Extract the [X, Y] coordinate from the center of the cell holding the provided text.  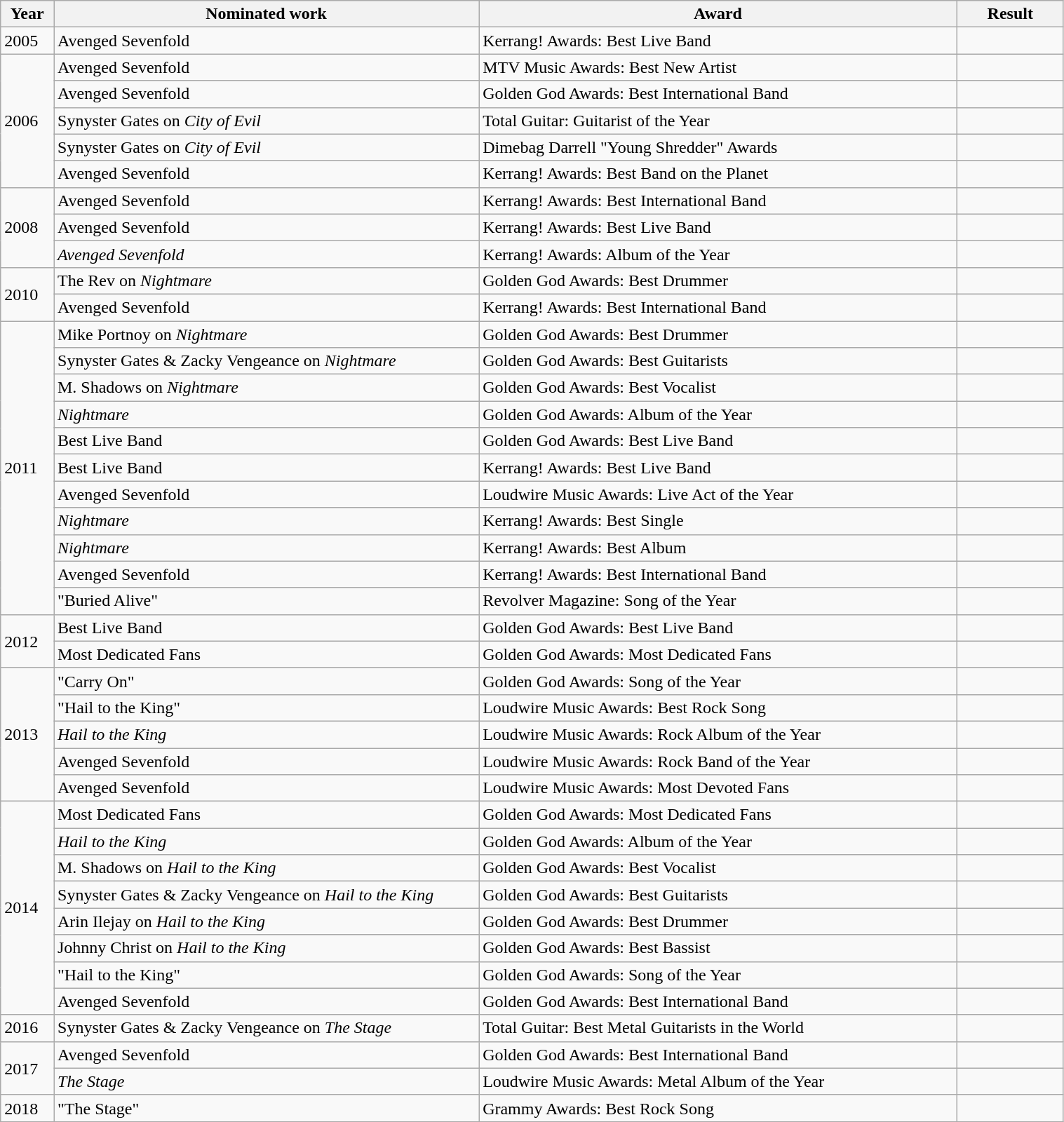
Kerrang! Awards: Album of the Year [718, 254]
Year [27, 14]
Synyster Gates & Zacky Vengeance on The Stage [266, 1028]
2012 [27, 641]
Johnny Christ on Hail to the King [266, 948]
Loudwire Music Awards: Live Act of the Year [718, 494]
2017 [27, 1068]
Grammy Awards: Best Rock Song [718, 1108]
2016 [27, 1028]
Nominated work [266, 14]
Loudwire Music Awards: Metal Album of the Year [718, 1081]
Kerrang! Awards: Best Single [718, 521]
2011 [27, 468]
2014 [27, 908]
Award [718, 14]
M. Shadows on Nightmare [266, 388]
Loudwire Music Awards: Rock Album of the Year [718, 734]
MTV Music Awards: Best New Artist [718, 67]
Kerrang! Awards: Best Band on the Planet [718, 174]
"Buried Alive" [266, 601]
Golden God Awards: Best Bassist [718, 948]
Loudwire Music Awards: Best Rock Song [718, 708]
2006 [27, 121]
2010 [27, 294]
Synyster Gates & Zacky Vengeance on Nightmare [266, 361]
Total Guitar: Best Metal Guitarists in the World [718, 1028]
2013 [27, 734]
Total Guitar: Guitarist of the Year [718, 121]
Dimebag Darrell "Young Shredder" Awards [718, 147]
Loudwire Music Awards: Rock Band of the Year [718, 761]
Revolver Magazine: Song of the Year [718, 601]
Kerrang! Awards: Best Album [718, 548]
M. Shadows on Hail to the King [266, 868]
The Stage [266, 1081]
Loudwire Music Awards: Most Devoted Fans [718, 788]
Arin Ilejay on Hail to the King [266, 921]
Synyster Gates & Zacky Vengeance on Hail to the King [266, 895]
Result [1010, 14]
"Carry On" [266, 681]
2008 [27, 227]
The Rev on Nightmare [266, 280]
2005 [27, 41]
2018 [27, 1108]
Mike Portnoy on Nightmare [266, 334]
"The Stage" [266, 1108]
